For the text-containing cell, return its midpoint in (X, Y) coordinate format. 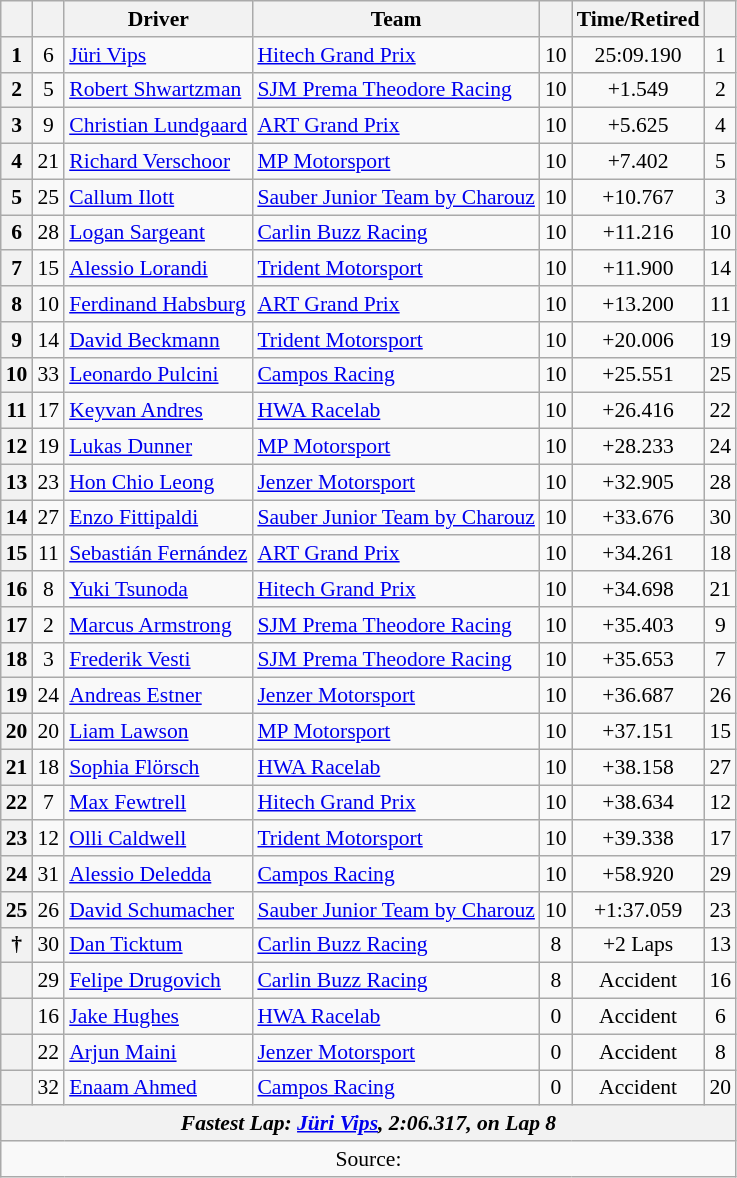
+13.200 (638, 304)
31 (48, 874)
25:09.190 (638, 55)
Sebastián Fernández (158, 554)
Time/Retired (638, 19)
+38.634 (638, 803)
Leonardo Pulcini (158, 375)
Olli Caldwell (158, 839)
Driver (158, 19)
Alessio Deledda (158, 874)
Logan Sargeant (158, 233)
Keyvan Andres (158, 411)
David Beckmann (158, 340)
Ferdinand Habsburg (158, 304)
Source: (368, 1159)
32 (48, 1088)
Andreas Estner (158, 696)
+25.551 (638, 375)
Christian Lundgaard (158, 126)
Enzo Fittipaldi (158, 518)
Liam Lawson (158, 732)
Sophia Flörsch (158, 767)
Frederik Vesti (158, 660)
+28.233 (638, 447)
+2 Laps (638, 945)
Max Fewtrell (158, 803)
+26.416 (638, 411)
Lukas Dunner (158, 447)
Jake Hughes (158, 1017)
Fastest Lap: Jüri Vips, 2:06.317, on Lap 8 (368, 1124)
+1.549 (638, 90)
+34.261 (638, 554)
Marcus Armstrong (158, 625)
+11.216 (638, 233)
Yuki Tsunoda (158, 589)
Enaam Ahmed (158, 1088)
+34.698 (638, 589)
+1:37.059 (638, 910)
Jüri Vips (158, 55)
+10.767 (638, 197)
+32.905 (638, 482)
+36.687 (638, 696)
33 (48, 375)
+38.158 (638, 767)
Callum Ilott (158, 197)
Dan Ticktum (158, 945)
† (17, 945)
Robert Shwartzman (158, 90)
Arjun Maini (158, 1052)
+5.625 (638, 126)
+33.676 (638, 518)
+35.403 (638, 625)
+37.151 (638, 732)
Hon Chio Leong (158, 482)
Felipe Drugovich (158, 981)
+58.920 (638, 874)
David Schumacher (158, 910)
+39.338 (638, 839)
Richard Verschoor (158, 162)
+35.653 (638, 660)
+11.900 (638, 269)
+7.402 (638, 162)
+20.006 (638, 340)
Team (396, 19)
Alessio Lorandi (158, 269)
